Detect which cell encompasses the target text, then output its [X, Y] center coordinate. 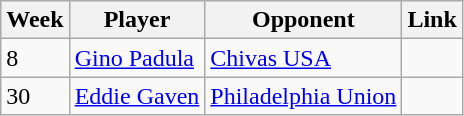
30 [35, 96]
Philadelphia Union [304, 96]
Opponent [304, 20]
8 [35, 58]
Link [432, 20]
Week [35, 20]
Player [137, 20]
Eddie Gaven [137, 96]
Gino Padula [137, 58]
Chivas USA [304, 58]
